Pinpoint the cell where the given text exists, returning its (X, Y) midpoint coordinate. 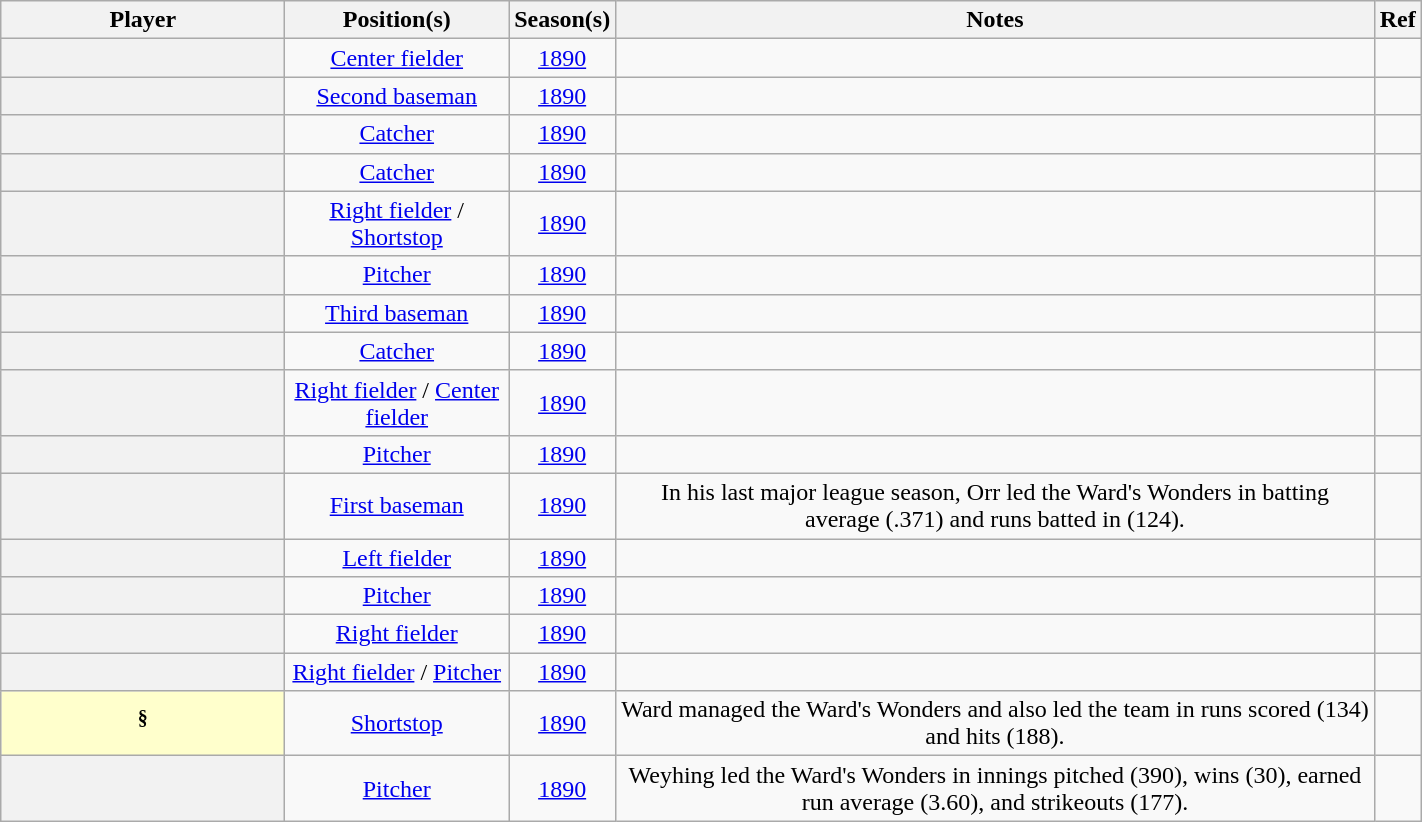
Center fielder (397, 58)
Third baseman (397, 313)
Left fielder (397, 557)
§ (143, 724)
Right fielder / Shortstop (397, 224)
Shortstop (397, 724)
Right fielder (397, 634)
Second baseman (397, 96)
Player (143, 20)
First baseman (397, 506)
In his last major league season, Orr led the Ward's Wonders in batting average (.371) and runs batted in (124). (996, 506)
Right fielder / Pitcher (397, 672)
Ref (1398, 20)
Position(s) (397, 20)
Weyhing led the Ward's Wonders in innings pitched (390), wins (30), earned run average (3.60), and strikeouts (177). (996, 788)
Season(s) (562, 20)
Ward managed the Ward's Wonders and also led the team in runs scored (134) and hits (188). (996, 724)
Right fielder / Center fielder (397, 402)
Notes (996, 20)
